From the cell containing the given text, extract its center point as [X, Y] coordinate. 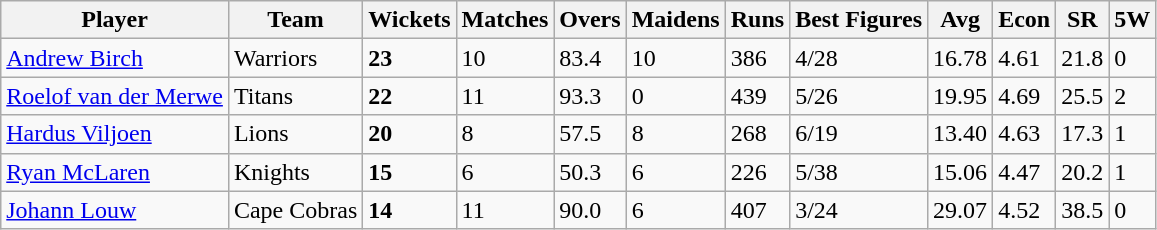
22 [410, 96]
407 [757, 210]
Team [295, 20]
23 [410, 58]
Cape Cobras [295, 210]
Player [115, 20]
Best Figures [859, 20]
5/38 [859, 172]
Lions [295, 134]
386 [757, 58]
Andrew Birch [115, 58]
19.95 [960, 96]
5/26 [859, 96]
4.61 [1024, 58]
4.52 [1024, 210]
439 [757, 96]
268 [757, 134]
SR [1082, 20]
50.3 [590, 172]
29.07 [960, 210]
4.47 [1024, 172]
Overs [590, 20]
Matches [505, 20]
6/19 [859, 134]
Warriors [295, 58]
Knights [295, 172]
Wickets [410, 20]
Hardus Viljoen [115, 134]
20.2 [1082, 172]
20 [410, 134]
83.4 [590, 58]
Maidens [676, 20]
17.3 [1082, 134]
15 [410, 172]
93.3 [590, 96]
21.8 [1082, 58]
57.5 [590, 134]
Johann Louw [115, 210]
4.63 [1024, 134]
14 [410, 210]
25.5 [1082, 96]
15.06 [960, 172]
Ryan McLaren [115, 172]
4/28 [859, 58]
38.5 [1082, 210]
4.69 [1024, 96]
Runs [757, 20]
226 [757, 172]
13.40 [960, 134]
Titans [295, 96]
90.0 [590, 210]
16.78 [960, 58]
3/24 [859, 210]
Avg [960, 20]
5W [1132, 20]
Econ [1024, 20]
Roelof van der Merwe [115, 96]
2 [1132, 96]
